Identify which cell holds the provided text, then report its [x, y] central coordinate. 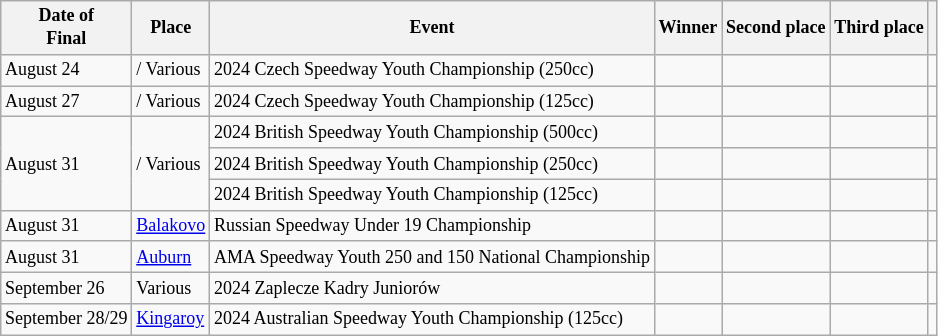
2024 British Speedway Youth Championship (250cc) [432, 164]
Second place [776, 28]
Date ofFinal [66, 28]
September 28/29 [66, 320]
Third place [879, 28]
2024 British Speedway Youth Championship (125cc) [432, 194]
Auburn [171, 256]
Place [171, 28]
August 27 [66, 102]
Winner [688, 28]
2024 Australian Speedway Youth Championship (125cc) [432, 320]
August 24 [66, 70]
2024 Czech Speedway Youth Championship (250cc) [432, 70]
2024 British Speedway Youth Championship (500cc) [432, 132]
Kingaroy [171, 320]
Balakovo [171, 226]
Various [171, 288]
September 26 [66, 288]
2024 Zaplecze Kadry Juniorów [432, 288]
2024 Czech Speedway Youth Championship (125cc) [432, 102]
Event [432, 28]
AMA Speedway Youth 250 and 150 National Championship [432, 256]
Russian Speedway Under 19 Championship [432, 226]
